Provide the (x, y) coordinate of the cell's center where the given text is located.  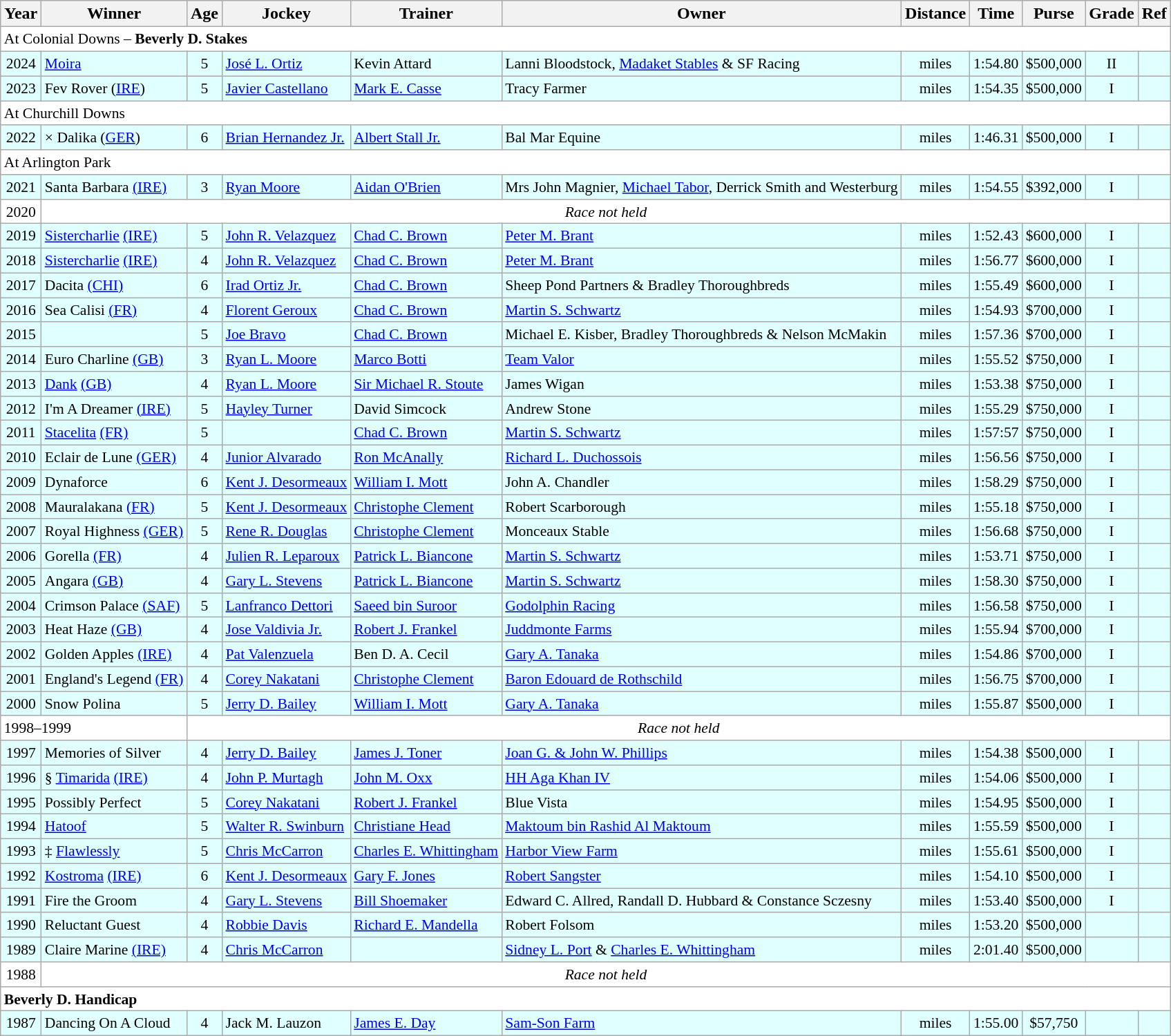
Javier Castellano (286, 88)
1:55.59 (996, 827)
Marco Botti (426, 359)
2021 (21, 187)
Euro Charline (GB) (115, 359)
Joan G. & John W. Phillips (701, 753)
John P. Murtagh (286, 778)
1:56.58 (996, 605)
1989 (21, 950)
1993 (21, 851)
Royal Highness (GER) (115, 531)
Florent Geroux (286, 310)
Lanfranco Dettori (286, 605)
Angara (GB) (115, 581)
Hayley Turner (286, 408)
Robert Sangster (701, 876)
1:54.55 (996, 187)
Gorella (FR) (115, 556)
Bal Mar Equine (701, 137)
1:55.00 (996, 1024)
1992 (21, 876)
Dancing On A Cloud (115, 1024)
Junior Alvarado (286, 457)
‡ Flawlessly (115, 851)
1:55.52 (996, 359)
1:55.18 (996, 507)
2005 (21, 581)
1:54.93 (996, 310)
Richard E. Mandella (426, 925)
England's Legend (FR) (115, 679)
2017 (21, 285)
Robert Scarborough (701, 507)
$57,750 (1054, 1024)
1991 (21, 901)
2:01.40 (996, 950)
Lanni Bloodstock, Madaket Stables & SF Racing (701, 64)
2024 (21, 64)
Aidan O'Brien (426, 187)
2002 (21, 654)
Rene R. Douglas (286, 531)
1996 (21, 778)
Hatoof (115, 827)
Christiane Head (426, 827)
Beverly D. Handicap (586, 999)
Owner (701, 14)
Bill Shoemaker (426, 901)
Crimson Palace (SAF) (115, 605)
Distance (935, 14)
1988 (21, 975)
Kostroma (IRE) (115, 876)
Grade (1112, 14)
1:58.29 (996, 482)
Ref (1154, 14)
Baron Edouard de Rothschild (701, 679)
Trainer (426, 14)
2001 (21, 679)
1990 (21, 925)
David Simcock (426, 408)
1:57.36 (996, 334)
2003 (21, 630)
1:58.30 (996, 581)
1997 (21, 753)
2013 (21, 384)
1:55.29 (996, 408)
Godolphin Racing (701, 605)
1:52.43 (996, 236)
At Colonial Downs – Beverly D. Stakes (586, 39)
James J. Toner (426, 753)
Possibly Perfect (115, 802)
2006 (21, 556)
1:55.87 (996, 704)
Robbie Davis (286, 925)
Jose Valdivia Jr. (286, 630)
1:54.06 (996, 778)
James E. Day (426, 1024)
Gary F. Jones (426, 876)
1:54.95 (996, 802)
1:56.56 (996, 457)
Reluctant Guest (115, 925)
Dynaforce (115, 482)
2015 (21, 334)
Ben D. A. Cecil (426, 654)
2012 (21, 408)
Julien R. Leparoux (286, 556)
Ryan Moore (286, 187)
× Dalika (GER) (115, 137)
Harbor View Farm (701, 851)
Mrs John Magnier, Michael Tabor, Derrick Smith and Westerburg (701, 187)
$392,000 (1054, 187)
Age (204, 14)
Saeed bin Suroor (426, 605)
Dacita (CHI) (115, 285)
Albert Stall Jr. (426, 137)
1:56.68 (996, 531)
2008 (21, 507)
2019 (21, 236)
1995 (21, 802)
I'm A Dreamer (IRE) (115, 408)
HH Aga Khan IV (701, 778)
2014 (21, 359)
1:54.10 (996, 876)
1:53.40 (996, 901)
Sidney L. Port & Charles E. Whittingham (701, 950)
Sea Calisi (FR) (115, 310)
Year (21, 14)
1987 (21, 1024)
II (1112, 64)
Dank (GB) (115, 384)
Team Valor (701, 359)
2004 (21, 605)
1:55.94 (996, 630)
Time (996, 14)
1:54.86 (996, 654)
Charles E. Whittingham (426, 851)
Sir Michael R. Stoute (426, 384)
Juddmonte Farms (701, 630)
Moira (115, 64)
José L. Ortiz (286, 64)
Monceaux Stable (701, 531)
Fire the Groom (115, 901)
Eclair de Lune (GER) (115, 457)
Pat Valenzuela (286, 654)
1:54.38 (996, 753)
Santa Barbara (IRE) (115, 187)
Heat Haze (GB) (115, 630)
Claire Marine (IRE) (115, 950)
§ Timarida (IRE) (115, 778)
1:57:57 (996, 433)
Fev Rover (IRE) (115, 88)
1:55.49 (996, 285)
Blue Vista (701, 802)
2020 (21, 211)
Andrew Stone (701, 408)
Irad Ortiz Jr. (286, 285)
2000 (21, 704)
2010 (21, 457)
Stacelita (FR) (115, 433)
Tracy Farmer (701, 88)
Winner (115, 14)
James Wigan (701, 384)
Robert Folsom (701, 925)
Maktoum bin Rashid Al Maktoum (701, 827)
1:56.75 (996, 679)
1:53.20 (996, 925)
Purse (1054, 14)
1:55.61 (996, 851)
Ron McAnally (426, 457)
2018 (21, 260)
At Churchill Downs (586, 113)
2022 (21, 137)
1:54.80 (996, 64)
1:54.35 (996, 88)
Richard L. Duchossois (701, 457)
Michael E. Kisber, Bradley Thoroughbreds & Nelson McMakin (701, 334)
Golden Apples (IRE) (115, 654)
1:53.71 (996, 556)
Kevin Attard (426, 64)
Mark E. Casse (426, 88)
1998–1999 (94, 728)
John M. Oxx (426, 778)
2011 (21, 433)
Jockey (286, 14)
Sam-Son Farm (701, 1024)
2007 (21, 531)
1994 (21, 827)
At Arlington Park (586, 162)
Snow Polina (115, 704)
Brian Hernandez Jr. (286, 137)
1:56.77 (996, 260)
2023 (21, 88)
Jack M. Lauzon (286, 1024)
2016 (21, 310)
2009 (21, 482)
Joe Bravo (286, 334)
Sheep Pond Partners & Bradley Thoroughbreds (701, 285)
John A. Chandler (701, 482)
Edward C. Allred, Randall D. Hubbard & Constance Sczesny (701, 901)
Memories of Silver (115, 753)
Walter R. Swinburn (286, 827)
Mauralakana (FR) (115, 507)
1:46.31 (996, 137)
1:53.38 (996, 384)
